Find where the given text appears and provide that cell's center as [x, y] coordinate. 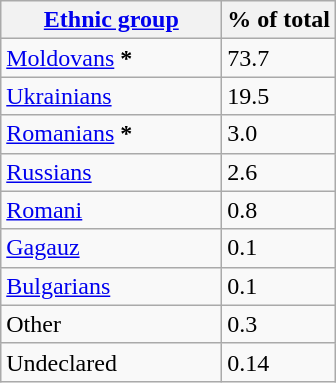
Gagauz [112, 248]
Bulgarians [112, 286]
Romanians * [112, 134]
0.3 [279, 324]
Other [112, 324]
2.6 [279, 172]
Romani [112, 210]
73.7 [279, 58]
19.5 [279, 96]
Moldovans * [112, 58]
Ethnic group [112, 20]
0.8 [279, 210]
3.0 [279, 134]
Russians [112, 172]
0.14 [279, 362]
% of total [279, 20]
Ukrainians [112, 96]
Undeclared [112, 362]
